Extract the (x, y) coordinate from the center of the cell holding the provided text.  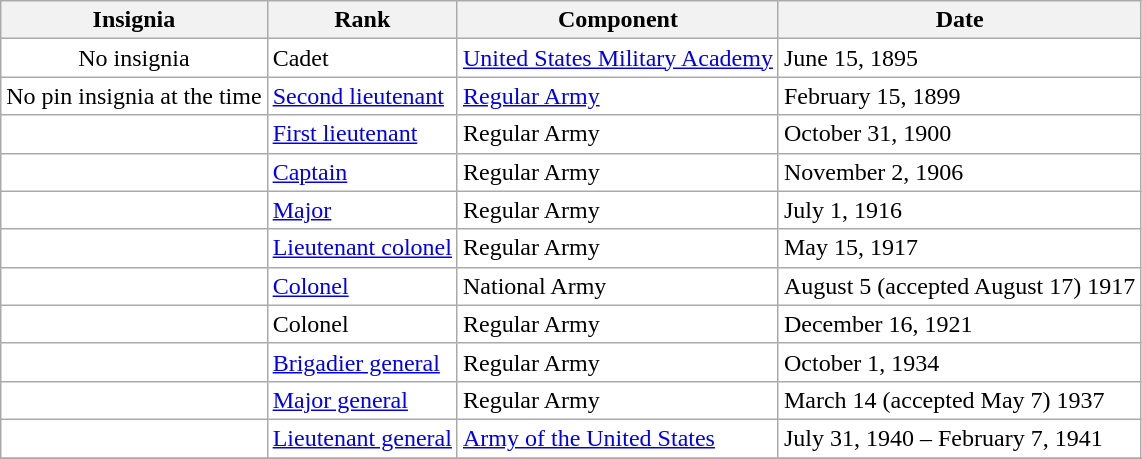
Lieutenant general (362, 438)
November 2, 1906 (959, 172)
Major (362, 210)
December 16, 1921 (959, 324)
July 31, 1940 – February 7, 1941 (959, 438)
First lieutenant (362, 134)
Date (959, 20)
Captain (362, 172)
August 5 (accepted August 17) 1917 (959, 286)
No insignia (134, 58)
October 1, 1934 (959, 362)
May 15, 1917 (959, 248)
Major general (362, 400)
Component (618, 20)
Cadet (362, 58)
National Army (618, 286)
Lieutenant colonel (362, 248)
March 14 (accepted May 7) 1937 (959, 400)
United States Military Academy (618, 58)
Brigadier general (362, 362)
Insignia (134, 20)
Second lieutenant (362, 96)
February 15, 1899 (959, 96)
Rank (362, 20)
No pin insignia at the time (134, 96)
July 1, 1916 (959, 210)
Army of the United States (618, 438)
June 15, 1895 (959, 58)
October 31, 1900 (959, 134)
